Scan for the cell matching the given text and deliver its (X, Y) coordinate at center. 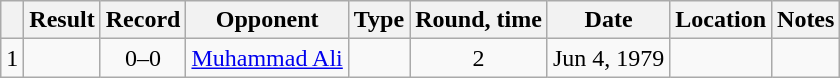
Date (608, 20)
2 (479, 58)
Muhammad Ali (267, 58)
Result (62, 20)
1 (12, 58)
0–0 (143, 58)
Notes (806, 20)
Jun 4, 1979 (608, 58)
Opponent (267, 20)
Location (721, 20)
Record (143, 20)
Type (378, 20)
Round, time (479, 20)
